Determine the (X, Y) coordinate at the center of the cell enclosing the given text.  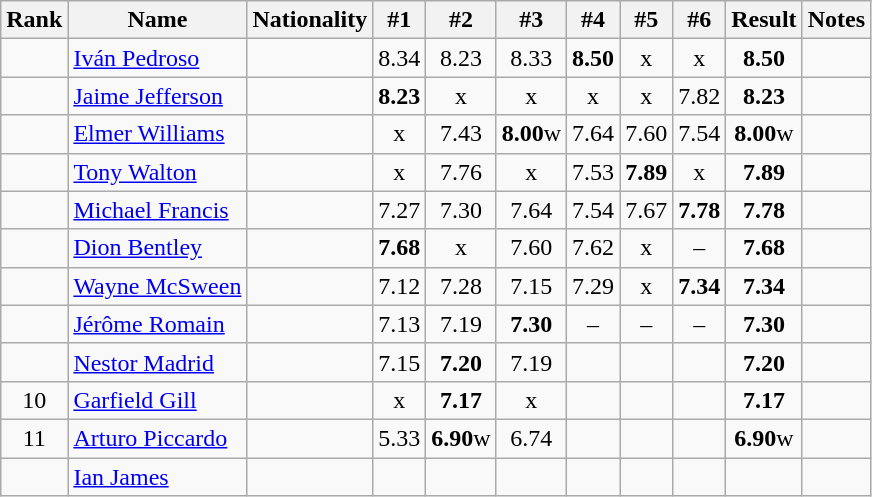
#2 (461, 20)
Jérôme Romain (158, 324)
Iván Pedroso (158, 58)
7.27 (400, 210)
7.82 (700, 96)
7.62 (594, 248)
Rank (34, 20)
5.33 (400, 438)
7.67 (646, 210)
Ian James (158, 477)
7.53 (594, 172)
#1 (400, 20)
10 (34, 400)
7.28 (461, 286)
Garfield Gill (158, 400)
7.43 (461, 134)
Elmer Williams (158, 134)
Wayne McSween (158, 286)
7.29 (594, 286)
#4 (594, 20)
#3 (531, 20)
Name (158, 20)
Notes (836, 20)
7.12 (400, 286)
#5 (646, 20)
Dion Bentley (158, 248)
Nestor Madrid (158, 362)
8.33 (531, 58)
7.13 (400, 324)
7.76 (461, 172)
11 (34, 438)
Arturo Piccardo (158, 438)
#6 (700, 20)
Michael Francis (158, 210)
Result (764, 20)
Tony Walton (158, 172)
Nationality (310, 20)
6.74 (531, 438)
8.34 (400, 58)
Jaime Jefferson (158, 96)
